Extract the (X, Y) coordinate from the center of the cell holding the provided text.  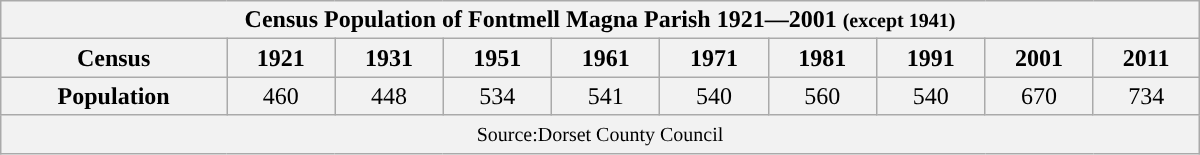
Census Population of Fontmell Magna Parish 1921—2001 (except 1941) (600, 20)
2011 (1146, 58)
734 (1146, 96)
448 (389, 96)
Source:Dorset County Council (600, 134)
Population (114, 96)
2001 (1039, 58)
670 (1039, 96)
Census (114, 58)
534 (497, 96)
1961 (606, 58)
1921 (281, 58)
560 (822, 96)
541 (606, 96)
1931 (389, 58)
1981 (822, 58)
1991 (930, 58)
1971 (714, 58)
460 (281, 96)
1951 (497, 58)
